Extract the (x, y) coordinate from the center of the cell holding the provided text.  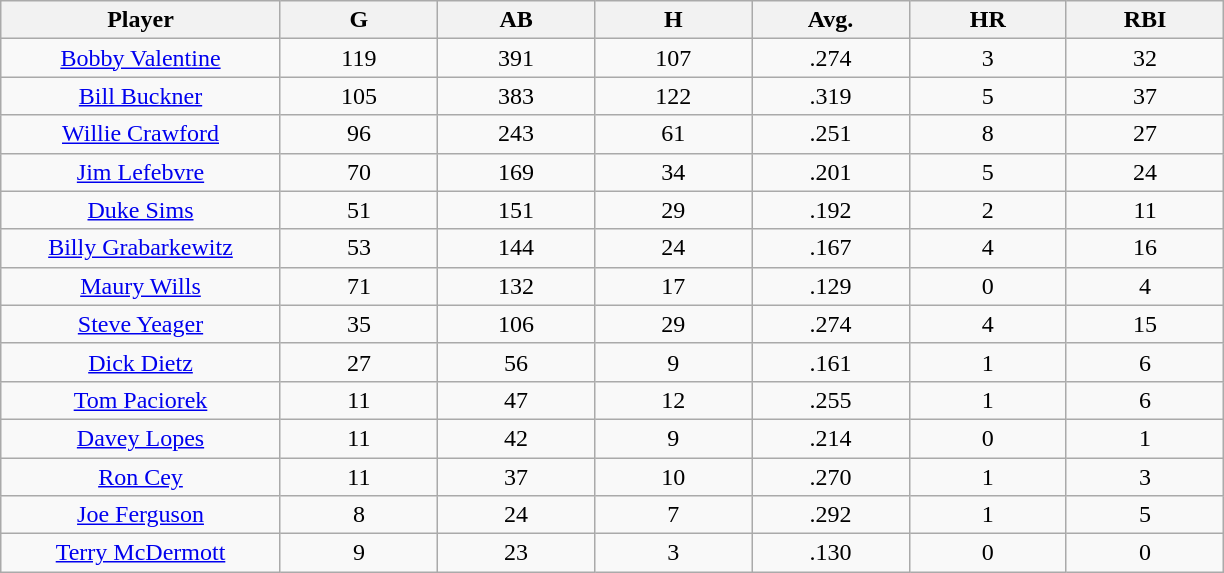
Jim Lefebvre (141, 172)
23 (516, 553)
.161 (830, 362)
16 (1144, 248)
34 (674, 172)
Maury Wills (141, 286)
61 (674, 134)
15 (1144, 324)
Billy Grabarkewitz (141, 248)
53 (358, 248)
70 (358, 172)
12 (674, 400)
Davey Lopes (141, 438)
.214 (830, 438)
96 (358, 134)
Willie Crawford (141, 134)
122 (674, 96)
.192 (830, 210)
H (674, 20)
Avg. (830, 20)
106 (516, 324)
G (358, 20)
2 (988, 210)
42 (516, 438)
.167 (830, 248)
32 (1144, 58)
.270 (830, 477)
51 (358, 210)
35 (358, 324)
Ron Cey (141, 477)
107 (674, 58)
AB (516, 20)
Tom Paciorek (141, 400)
.129 (830, 286)
.319 (830, 96)
RBI (1144, 20)
Player (141, 20)
Steve Yeager (141, 324)
Joe Ferguson (141, 515)
7 (674, 515)
.292 (830, 515)
Dick Dietz (141, 362)
.130 (830, 553)
71 (358, 286)
.255 (830, 400)
132 (516, 286)
105 (358, 96)
151 (516, 210)
56 (516, 362)
.251 (830, 134)
.201 (830, 172)
Terry McDermott (141, 553)
10 (674, 477)
17 (674, 286)
Duke Sims (141, 210)
243 (516, 134)
144 (516, 248)
169 (516, 172)
383 (516, 96)
Bobby Valentine (141, 58)
119 (358, 58)
391 (516, 58)
HR (988, 20)
Bill Buckner (141, 96)
47 (516, 400)
